Find where the given text appears and provide that cell's center as [x, y] coordinate. 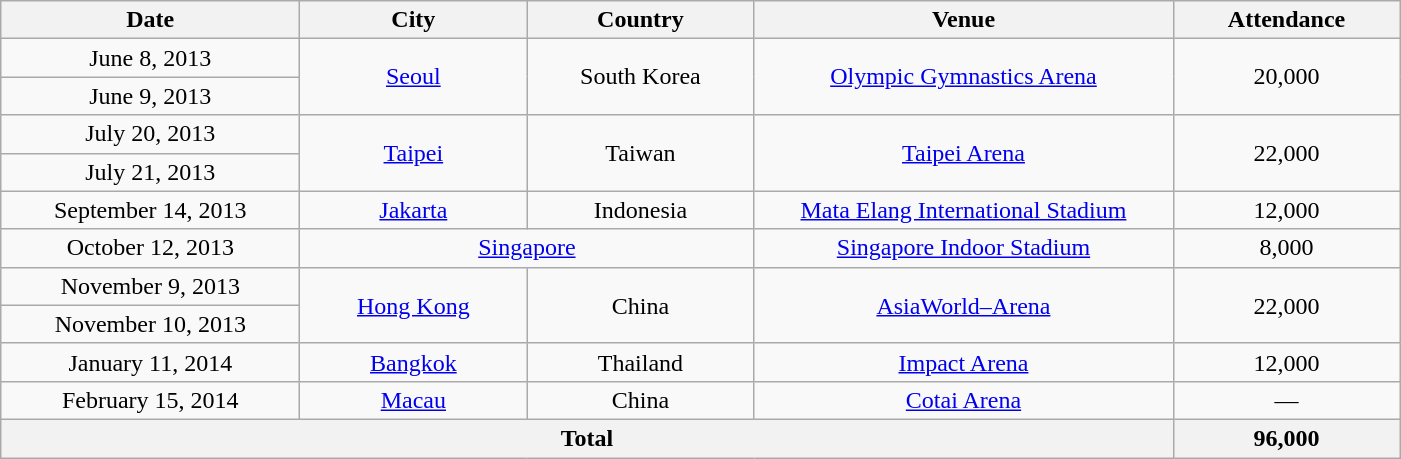
September 14, 2013 [150, 210]
July 20, 2013 [150, 134]
South Korea [640, 77]
20,000 [1286, 77]
8,000 [1286, 248]
Mata Elang International Stadium [964, 210]
Singapore [527, 248]
Cotai Arena [964, 400]
96,000 [1286, 438]
Country [640, 20]
Olympic Gymnastics Arena [964, 77]
— [1286, 400]
Singapore Indoor Stadium [964, 248]
Total [587, 438]
February 15, 2014 [150, 400]
Hong Kong [414, 305]
Venue [964, 20]
Date [150, 20]
Taipei [414, 153]
January 11, 2014 [150, 362]
AsiaWorld–Arena [964, 305]
Impact Arena [964, 362]
Taipei Arena [964, 153]
November 9, 2013 [150, 286]
October 12, 2013 [150, 248]
June 9, 2013 [150, 96]
Jakarta [414, 210]
Taiwan [640, 153]
Macau [414, 400]
June 8, 2013 [150, 58]
City [414, 20]
November 10, 2013 [150, 324]
Attendance [1286, 20]
Seoul [414, 77]
Indonesia [640, 210]
July 21, 2013 [150, 172]
Bangkok [414, 362]
Thailand [640, 362]
